For the text-containing cell, return its midpoint in [X, Y] coordinate format. 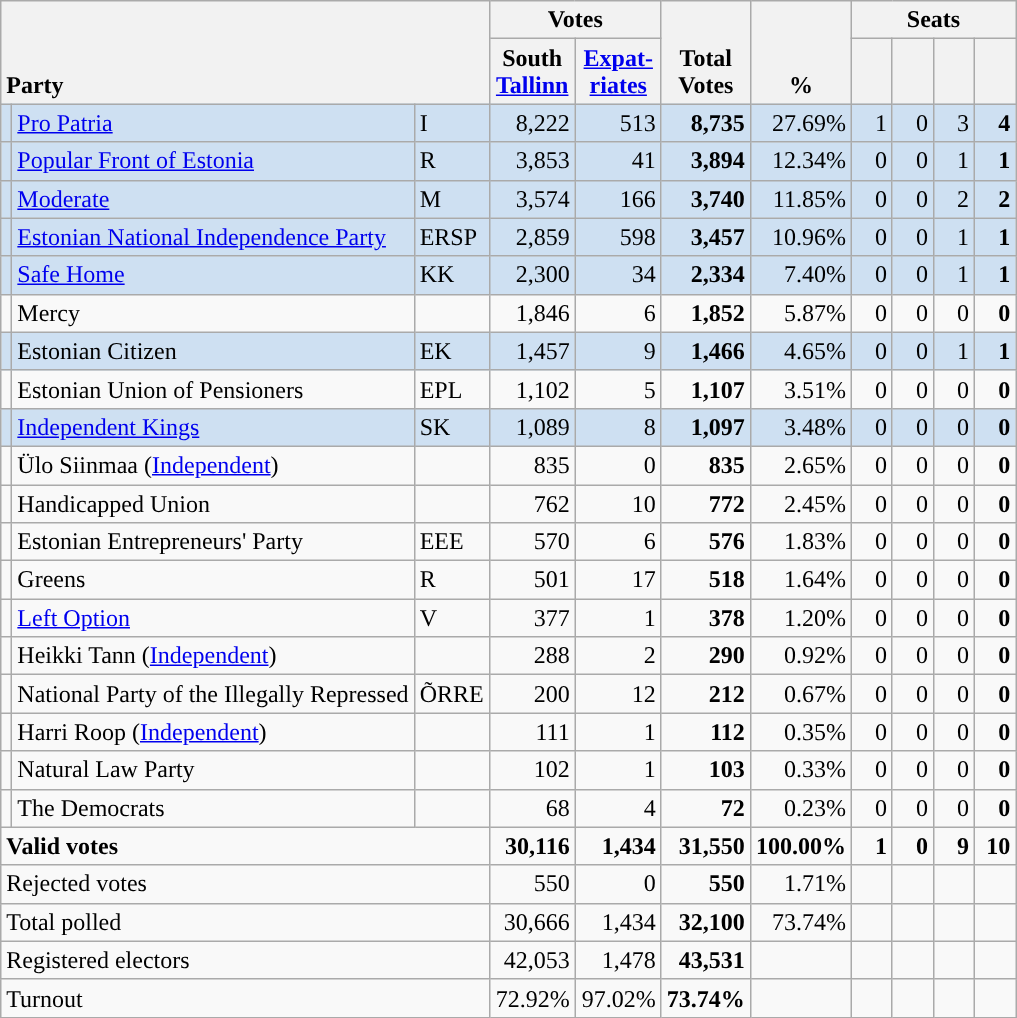
Handicapped Union [213, 503]
0.92% [800, 656]
1,846 [532, 313]
Estonian Citizen [213, 351]
Registered electors [245, 960]
30,116 [532, 846]
Independent Kings [213, 427]
11.85% [800, 199]
3,457 [706, 237]
Estonian Union of Pensioners [213, 389]
103 [706, 770]
Moderate [213, 199]
68 [532, 808]
3.51% [800, 389]
SK [452, 427]
South Tallinn [532, 72]
3,853 [532, 161]
34 [618, 275]
Votes [575, 20]
1,107 [706, 389]
8,735 [706, 123]
32,100 [706, 922]
M [452, 199]
5.87% [800, 313]
1,089 [532, 427]
43,531 [706, 960]
ERSP [452, 237]
Estonian National Independence Party [213, 237]
3,894 [706, 161]
17 [618, 580]
72.92% [532, 998]
5 [618, 389]
10.96% [800, 237]
3.48% [800, 427]
Total polled [245, 922]
0.23% [800, 808]
518 [706, 580]
The Democrats [213, 808]
111 [532, 732]
1,097 [706, 427]
1.83% [800, 542]
Popular Front of Estonia [213, 161]
12 [618, 694]
97.02% [618, 998]
Heikki Tann (Independent) [213, 656]
2,300 [532, 275]
12.34% [800, 161]
576 [706, 542]
4.65% [800, 351]
Harri Roop (Independent) [213, 732]
102 [532, 770]
1,852 [706, 313]
Seats [933, 20]
Valid votes [245, 846]
501 [532, 580]
Total Votes [706, 52]
8,222 [532, 123]
Estonian Entrepreneurs' Party [213, 542]
598 [618, 237]
Rejected votes [245, 884]
570 [532, 542]
200 [532, 694]
2,334 [706, 275]
EPL [452, 389]
Left Option [213, 618]
EK [452, 351]
100.00% [800, 846]
EEE [452, 542]
8 [618, 427]
1.20% [800, 618]
1,466 [706, 351]
290 [706, 656]
3,574 [532, 199]
1,102 [532, 389]
41 [618, 161]
Pro Patria [213, 123]
378 [706, 618]
2.45% [800, 503]
1,457 [532, 351]
1.64% [800, 580]
V [452, 618]
I [452, 123]
0.35% [800, 732]
72 [706, 808]
0.33% [800, 770]
% [800, 52]
2.65% [800, 465]
0.67% [800, 694]
KK [452, 275]
Expat- riates [618, 72]
30,666 [532, 922]
ÕRRE [452, 694]
377 [532, 618]
166 [618, 199]
772 [706, 503]
3 [954, 123]
1.71% [800, 884]
3,740 [706, 199]
Ülo Siinmaa (Independent) [213, 465]
42,053 [532, 960]
National Party of the Illegally Repressed [213, 694]
27.69% [800, 123]
762 [532, 503]
7.40% [800, 275]
112 [706, 732]
513 [618, 123]
Greens [213, 580]
Safe Home [213, 275]
Party [245, 52]
2,859 [532, 237]
Turnout [245, 998]
212 [706, 694]
Mercy [213, 313]
288 [532, 656]
31,550 [706, 846]
1,478 [618, 960]
Natural Law Party [213, 770]
